Detect which cell encompasses the target text, then output its (x, y) center coordinate. 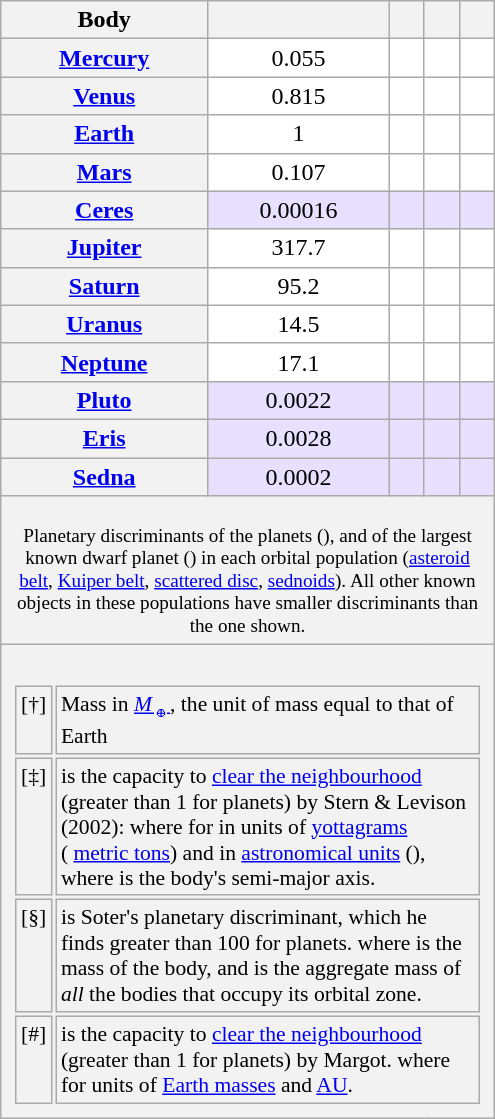
0.0022 (299, 400)
[‡] (34, 826)
17.1 (299, 362)
Neptune (104, 362)
Saturn (104, 286)
0.00016 (299, 210)
Body (104, 20)
1 (299, 134)
Pluto (104, 400)
[†] (34, 720)
Uranus (104, 324)
[§] (34, 956)
Mars (104, 172)
0.055 (299, 58)
0.815 (299, 96)
is the capacity to clear the neighbourhood (greater than 1 for planets) by Margot. where for units of Earth masses and AU. (268, 1060)
Venus (104, 96)
0.107 (299, 172)
14.5 (299, 324)
Eris (104, 438)
317.7 (299, 248)
[#] (34, 1060)
Ceres (104, 210)
Mercury (104, 58)
Mass in M🜨, the unit of mass equal to that of Earth (268, 720)
Sedna (104, 477)
95.2 (299, 286)
Jupiter (104, 248)
Earth (104, 134)
0.0028 (299, 438)
0.0002 (299, 477)
